Pinpoint the cell where the given text exists, returning its [X, Y] midpoint coordinate. 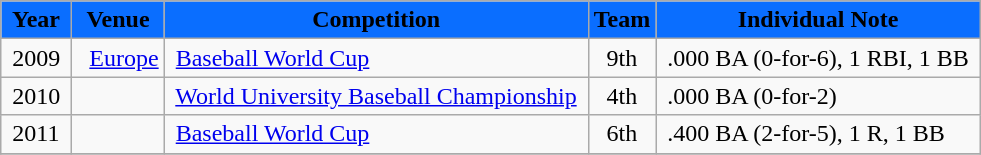
Year [36, 20]
Competition [376, 20]
Individual Note [818, 20]
World University Baseball Championship [376, 96]
6th [622, 134]
.000 BA (0-for-6), 1 RBI, 1 BB [818, 58]
2010 [36, 96]
9th [622, 58]
4th [622, 96]
Europe [118, 58]
2011 [36, 134]
Venue [118, 20]
2009 [36, 58]
.000 BA (0-for-2) [818, 96]
.400 BA (2-for-5), 1 R, 1 BB [818, 134]
Team [622, 20]
